From the cell containing the given text, extract its center point as [X, Y] coordinate. 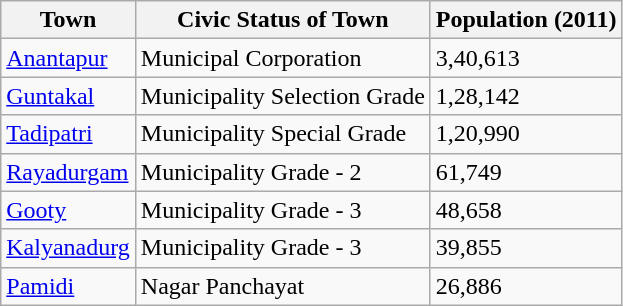
Civic Status of Town [282, 20]
Municipality Selection Grade [282, 96]
Nagar Panchayat [282, 286]
Anantapur [68, 58]
Guntakal [68, 96]
Pamidi [68, 286]
Municipal Corporation [282, 58]
1,28,142 [526, 96]
Municipality Grade - 2 [282, 172]
1,20,990 [526, 134]
39,855 [526, 248]
61,749 [526, 172]
3,40,613 [526, 58]
Tadipatri [68, 134]
Municipality Special Grade [282, 134]
48,658 [526, 210]
Kalyanadurg [68, 248]
Rayadurgam [68, 172]
Town [68, 20]
26,886 [526, 286]
Gooty [68, 210]
Population (2011) [526, 20]
